Scan for the cell matching the given text and deliver its (x, y) coordinate at center. 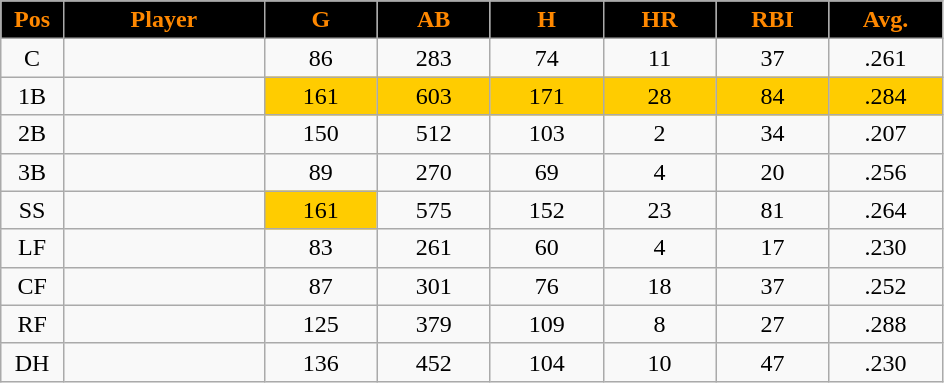
27 (772, 324)
17 (772, 248)
136 (320, 362)
Avg. (886, 20)
20 (772, 172)
270 (434, 172)
H (546, 20)
18 (660, 286)
452 (434, 362)
28 (660, 96)
512 (434, 134)
Pos (32, 20)
103 (546, 134)
10 (660, 362)
Player (164, 20)
89 (320, 172)
81 (772, 210)
2B (32, 134)
C (32, 58)
DH (32, 362)
379 (434, 324)
.261 (886, 58)
84 (772, 96)
125 (320, 324)
152 (546, 210)
150 (320, 134)
G (320, 20)
76 (546, 286)
283 (434, 58)
74 (546, 58)
86 (320, 58)
RBI (772, 20)
69 (546, 172)
109 (546, 324)
AB (434, 20)
CF (32, 286)
83 (320, 248)
RF (32, 324)
47 (772, 362)
3B (32, 172)
11 (660, 58)
261 (434, 248)
.256 (886, 172)
LF (32, 248)
HR (660, 20)
603 (434, 96)
23 (660, 210)
1B (32, 96)
.288 (886, 324)
SS (32, 210)
2 (660, 134)
34 (772, 134)
.252 (886, 286)
301 (434, 286)
.284 (886, 96)
.207 (886, 134)
60 (546, 248)
8 (660, 324)
171 (546, 96)
104 (546, 362)
87 (320, 286)
575 (434, 210)
.264 (886, 210)
